Determine the (x, y) coordinate at the center of the cell enclosing the given text.  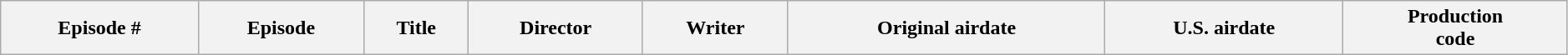
Writer (715, 28)
Episode (281, 28)
Title (416, 28)
Episode # (100, 28)
Director (556, 28)
Original airdate (946, 28)
Productioncode (1455, 28)
U.S. airdate (1225, 28)
